Return the (X, Y) coordinate for the center point of the cell that contains the specified text.  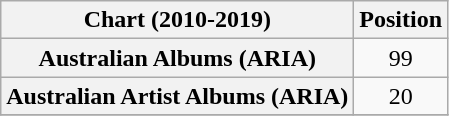
Australian Albums (ARIA) (178, 58)
Australian Artist Albums (ARIA) (178, 96)
Chart (2010-2019) (178, 20)
Position (401, 20)
99 (401, 58)
20 (401, 96)
